Find where the given text appears and provide that cell's center as [X, Y] coordinate. 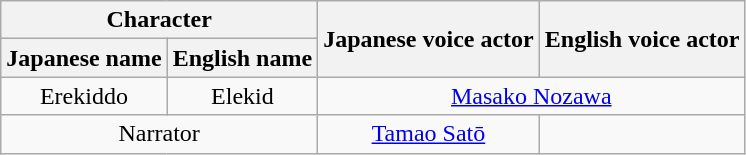
English voice actor [642, 39]
English name [242, 58]
Japanese name [84, 58]
Erekiddo [84, 96]
Masako Nozawa [532, 96]
Japanese voice actor [429, 39]
Elekid [242, 96]
Tamao Satō [429, 134]
Narrator [160, 134]
Character [160, 20]
